For the text-containing cell, return its midpoint in (X, Y) coordinate format. 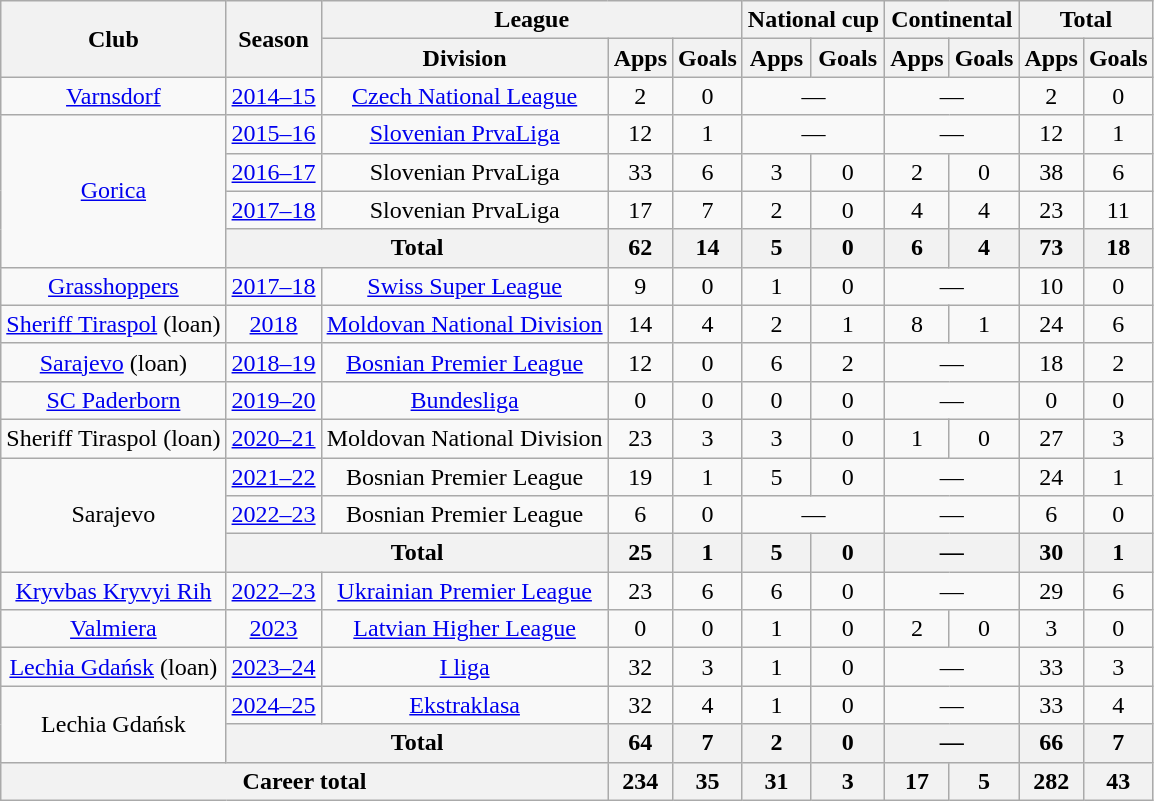
2016–17 (274, 172)
29 (1051, 591)
2018 (274, 324)
Grasshoppers (114, 286)
11 (1118, 210)
10 (1051, 286)
Division (464, 58)
SC Paderborn (114, 400)
Sarajevo (loan) (114, 362)
Season (274, 39)
9 (640, 286)
2023–24 (274, 667)
38 (1051, 172)
8 (917, 324)
Swiss Super League (464, 286)
35 (708, 781)
19 (640, 477)
Lechia Gdańsk (114, 724)
27 (1051, 438)
30 (1051, 553)
Valmiera (114, 629)
2015–16 (274, 134)
Lechia Gdańsk (loan) (114, 667)
Ekstraklasa (464, 705)
31 (776, 781)
Career total (304, 781)
66 (1051, 743)
282 (1051, 781)
Varnsdorf (114, 96)
Latvian Higher League (464, 629)
2014–15 (274, 96)
2019–20 (274, 400)
I liga (464, 667)
Ukrainian Premier League (464, 591)
Gorica (114, 191)
64 (640, 743)
25 (640, 553)
2023 (274, 629)
Czech National League (464, 96)
2024–25 (274, 705)
2018–19 (274, 362)
Continental (952, 20)
62 (640, 248)
2021–22 (274, 477)
Kryvbas Kryvyi Rih (114, 591)
Club (114, 39)
Bundesliga (464, 400)
43 (1118, 781)
2020–21 (274, 438)
73 (1051, 248)
League (532, 20)
234 (640, 781)
National cup (813, 20)
Sarajevo (114, 515)
